Provide the [X, Y] coordinate of the cell's center where the given text is located.  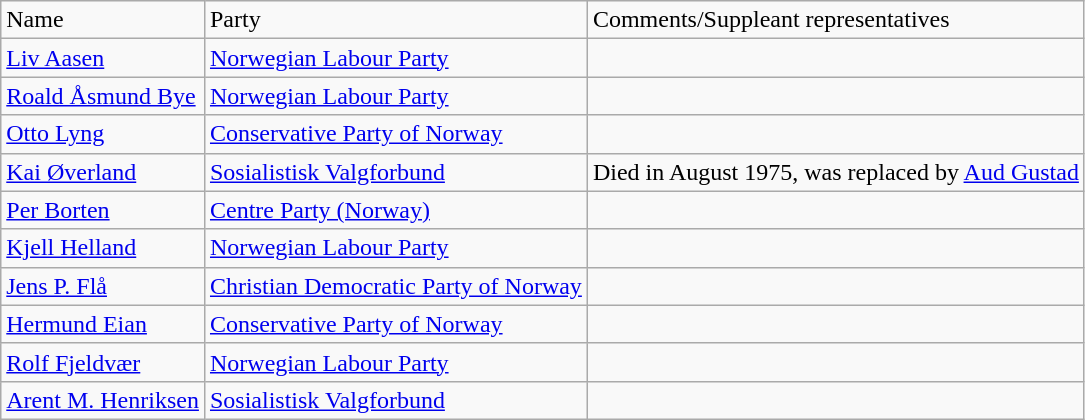
Hermund Eian [103, 324]
Christian Democratic Party of Norway [396, 286]
Kjell Helland [103, 248]
Kai Øverland [103, 172]
Otto Lyng [103, 134]
Rolf Fjeldvær [103, 362]
Name [103, 20]
Jens P. Flå [103, 286]
Per Borten [103, 210]
Liv Aasen [103, 58]
Arent M. Henriksen [103, 400]
Party [396, 20]
Roald Åsmund Bye [103, 96]
Died in August 1975, was replaced by Aud Gustad [836, 172]
Centre Party (Norway) [396, 210]
Comments/Suppleant representatives [836, 20]
